Extract the [x, y] coordinate from the center of the cell holding the provided text.  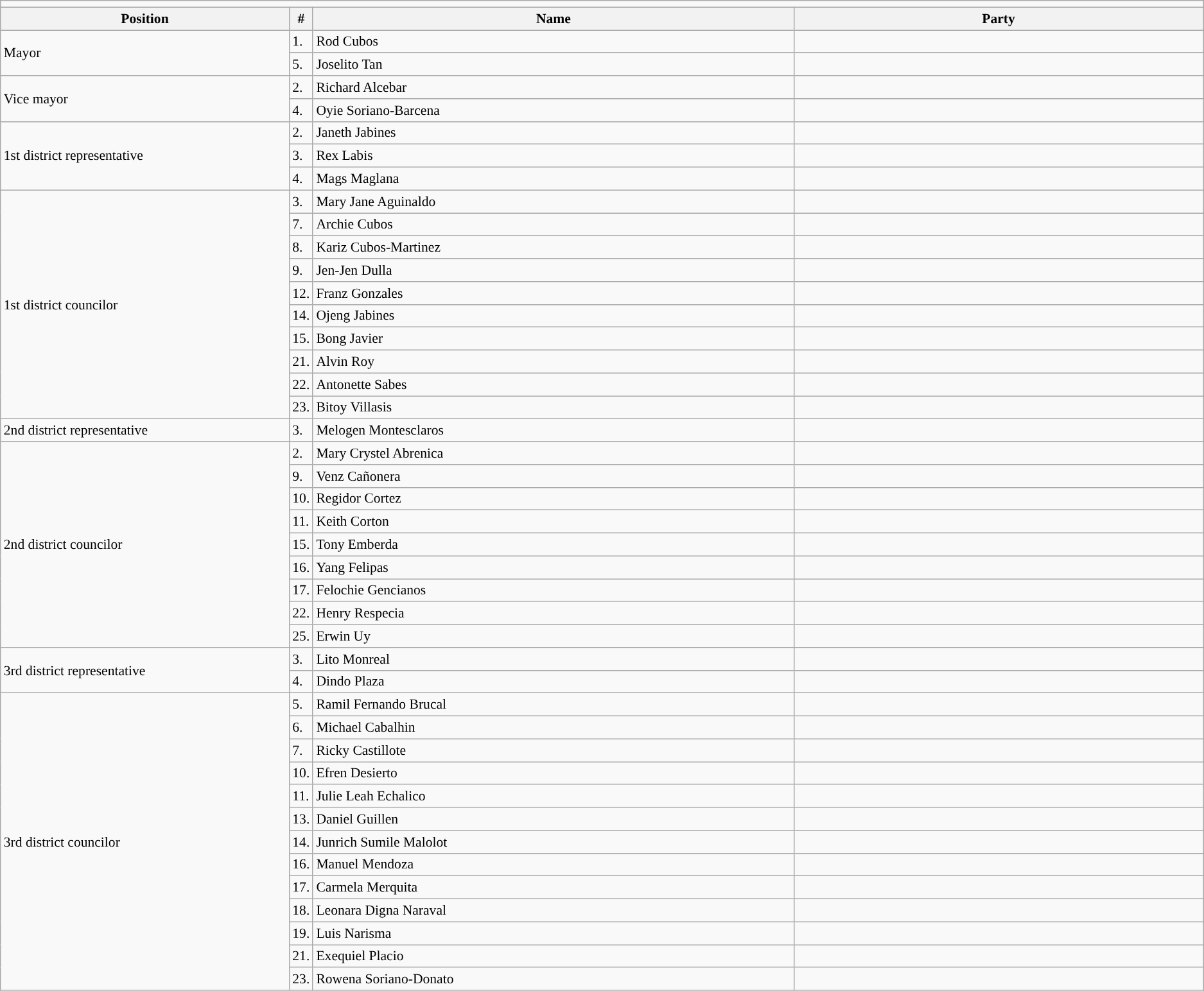
Lito Monreal [554, 659]
Franz Gonzales [554, 293]
Leonara Digna Naraval [554, 911]
3rd district representative [145, 670]
Kariz Cubos-Martinez [554, 248]
Mayor [145, 53]
Name [554, 19]
Mags Maglana [554, 179]
Henry Respecia [554, 614]
Exequiel Placio [554, 956]
6. [301, 728]
Tony Emberda [554, 545]
Bitoy Villasis [554, 408]
2nd district councilor [145, 544]
Manuel Mendoza [554, 865]
Bong Javier [554, 339]
2nd district representative [145, 431]
Michael Cabalhin [554, 728]
Mary Crystel Abrenica [554, 453]
Melogen Montesclaros [554, 431]
Rex Labis [554, 156]
Regidor Cortez [554, 499]
Dindo Plaza [554, 682]
Rod Cubos [554, 42]
13. [301, 819]
3rd district councilor [145, 842]
Position [145, 19]
18. [301, 911]
19. [301, 933]
Luis Narisma [554, 933]
Junrich Sumile Malolot [554, 842]
Yang Felipas [554, 567]
1st district representative [145, 155]
Richard Alcebar [554, 87]
8. [301, 248]
1st district councilor [145, 304]
Venz Cañonera [554, 476]
Rowena Soriano-Donato [554, 979]
Ramil Fernando Brucal [554, 705]
Efren Desierto [554, 773]
Ricky Castillote [554, 750]
Joselito Tan [554, 65]
25. [301, 636]
Oyie Soriano-Barcena [554, 110]
Party [999, 19]
Alvin Roy [554, 362]
Carmela Merquita [554, 888]
Archie Cubos [554, 225]
# [301, 19]
1. [301, 42]
Janeth Jabines [554, 133]
Felochie Gencianos [554, 590]
Daniel Guillen [554, 819]
12. [301, 293]
Jen-Jen Dulla [554, 270]
Mary Jane Aguinaldo [554, 202]
Vice mayor [145, 99]
Julie Leah Echalico [554, 797]
Ojeng Jabines [554, 316]
Erwin Uy [554, 636]
Keith Corton [554, 522]
Antonette Sabes [554, 384]
